Scan for the cell matching the given text and deliver its (X, Y) coordinate at center. 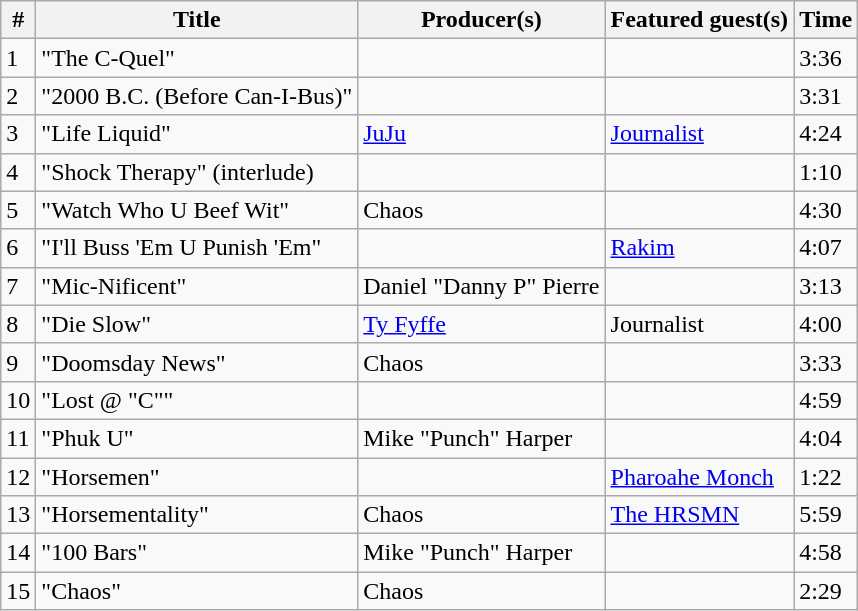
11 (18, 438)
Time (826, 20)
"Mic-Nificent" (197, 286)
JuJu (482, 134)
3:36 (826, 58)
"Chaos" (197, 591)
1:22 (826, 477)
"Shock Therapy" (interlude) (197, 172)
4:04 (826, 438)
3:31 (826, 96)
"Phuk U" (197, 438)
4:24 (826, 134)
8 (18, 324)
10 (18, 400)
Title (197, 20)
"Watch Who U Beef Wit" (197, 210)
7 (18, 286)
4:00 (826, 324)
1 (18, 58)
3:33 (826, 362)
"2000 B.C. (Before Can-I-Bus)" (197, 96)
"Lost @ "C"" (197, 400)
Daniel "Danny P" Pierre (482, 286)
1:10 (826, 172)
4 (18, 172)
Producer(s) (482, 20)
"I'll Buss 'Em U Punish 'Em" (197, 248)
6 (18, 248)
15 (18, 591)
3 (18, 134)
Pharoahe Monch (700, 477)
"The C-Quel" (197, 58)
"Life Liquid" (197, 134)
5 (18, 210)
Ty Fyffe (482, 324)
Rakim (700, 248)
4:58 (826, 553)
"Die Slow" (197, 324)
# (18, 20)
The HRSMN (700, 515)
3:13 (826, 286)
"Doomsday News" (197, 362)
13 (18, 515)
4:07 (826, 248)
"100 Bars" (197, 553)
4:59 (826, 400)
"Horsemen" (197, 477)
12 (18, 477)
"Horsementality" (197, 515)
4:30 (826, 210)
14 (18, 553)
2 (18, 96)
9 (18, 362)
5:59 (826, 515)
Featured guest(s) (700, 20)
2:29 (826, 591)
